Pinpoint the cell where the given text exists, returning its (x, y) midpoint coordinate. 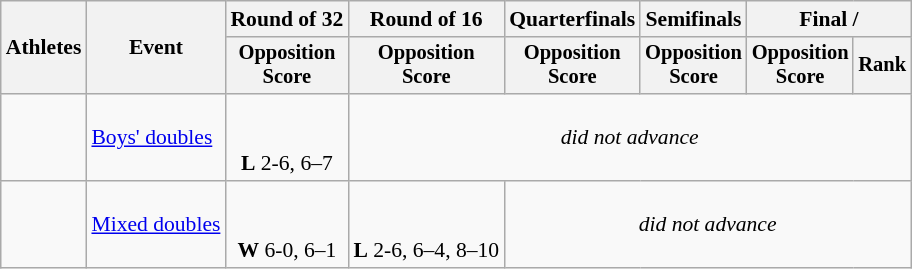
Semifinals (694, 19)
L 2-6, 6–4, 8–10 (426, 224)
Round of 32 (286, 19)
Round of 16 (426, 19)
Event (156, 48)
Mixed doubles (156, 224)
Final / (829, 19)
L 2-6, 6–7 (286, 138)
Rank (882, 66)
W 6-0, 6–1 (286, 224)
Boys' doubles (156, 138)
Quarterfinals (572, 19)
Athletes (44, 48)
